Identify which cell holds the provided text, then report its (x, y) central coordinate. 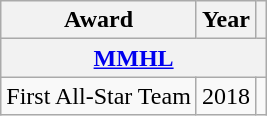
2018 (226, 96)
Year (226, 20)
Award (99, 20)
MMHL (134, 58)
First All-Star Team (99, 96)
